Locate the cell with the specified text and output its [x, y] center coordinate. 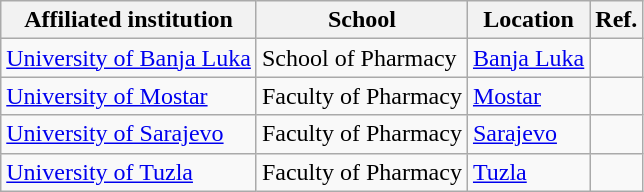
Sarajevo [528, 134]
School of Pharmacy [362, 58]
University of Tuzla [129, 172]
University of Mostar [129, 96]
University of Banja Luka [129, 58]
School [362, 20]
Banja Luka [528, 58]
Ref. [616, 20]
Tuzla [528, 172]
Affiliated institution [129, 20]
Location [528, 20]
Mostar [528, 96]
University of Sarajevo [129, 134]
